Extract the (x, y) coordinate from the center of the cell holding the provided text.  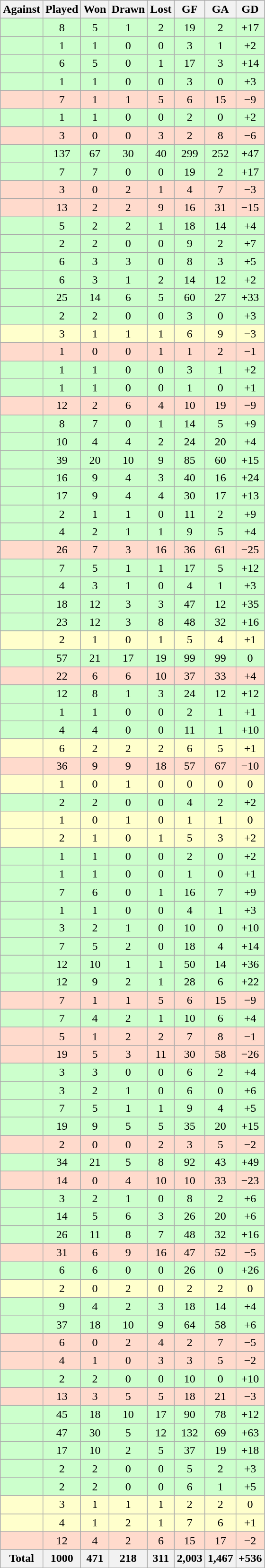
25 (62, 298)
Played (62, 9)
−23 (250, 1180)
GD (250, 9)
1,467 (221, 1559)
−26 (250, 1054)
34 (62, 1162)
−15 (250, 207)
GA (221, 9)
+63 (250, 1433)
218 (128, 1559)
45 (62, 1415)
28 (189, 982)
23 (62, 622)
90 (189, 1415)
311 (161, 1559)
+18 (250, 1451)
+35 (250, 604)
78 (221, 1415)
+36 (250, 964)
+7 (250, 244)
43 (221, 1162)
−10 (250, 766)
Drawn (128, 9)
137 (62, 153)
252 (221, 153)
+13 (250, 496)
+24 (250, 478)
27 (221, 298)
+26 (250, 1270)
GF (189, 9)
Won (95, 9)
39 (62, 460)
+49 (250, 1162)
2,003 (189, 1559)
64 (189, 1324)
85 (189, 460)
Total (22, 1559)
52 (221, 1252)
299 (189, 153)
+22 (250, 982)
35 (189, 1126)
+47 (250, 153)
69 (221, 1433)
22 (62, 676)
−6 (250, 135)
50 (189, 964)
Against (22, 9)
61 (221, 550)
Lost (161, 9)
+33 (250, 298)
92 (189, 1162)
471 (95, 1559)
+536 (250, 1559)
1000 (62, 1559)
132 (189, 1433)
−25 (250, 550)
